Scan for the cell matching the given text and deliver its [X, Y] coordinate at center. 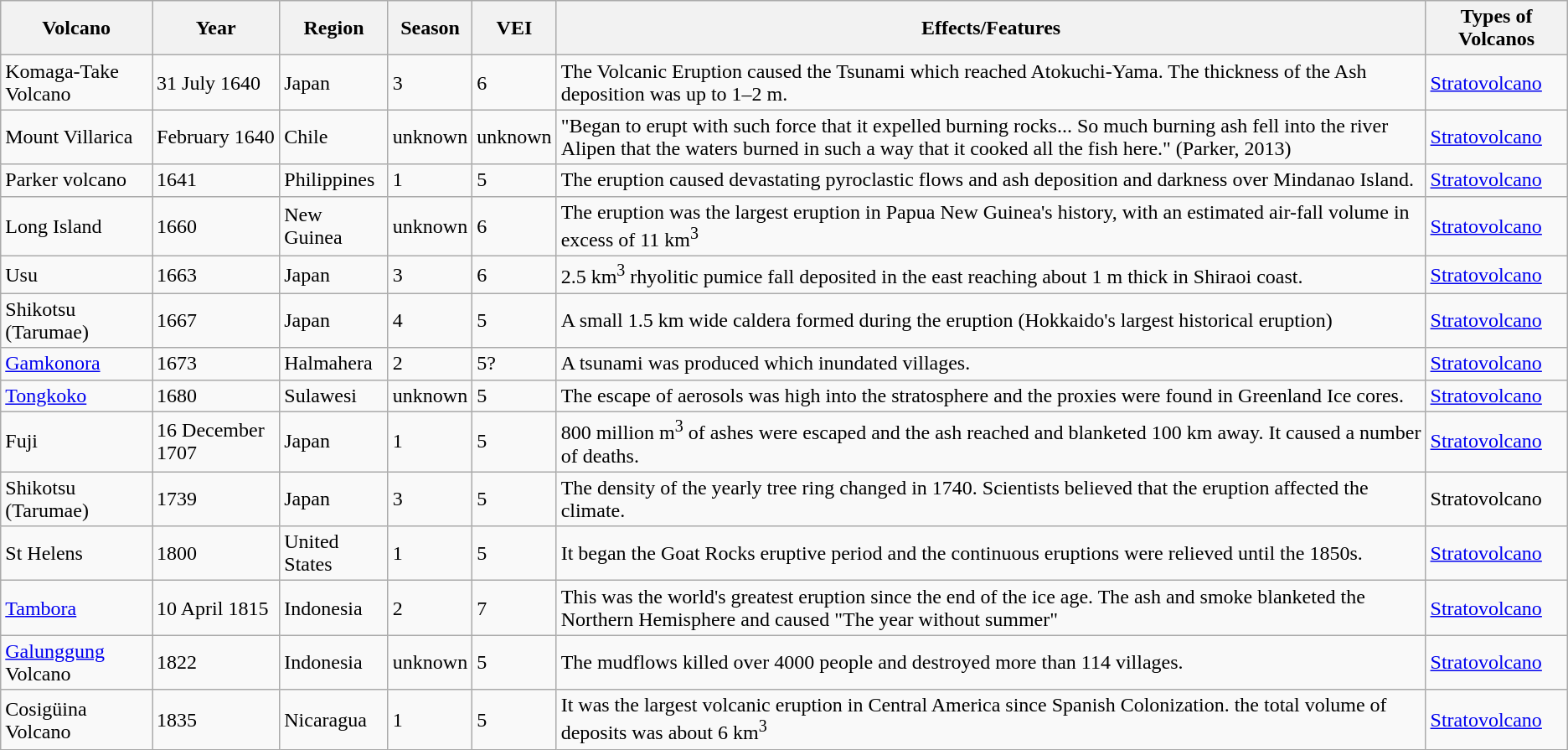
1663 [216, 275]
1667 [216, 320]
Usu [77, 275]
800 million m3 of ashes were escaped and the ash reached and blanketed 100 km away. It caused a number of deaths. [991, 442]
Philippines [334, 180]
2.5 km3 rhyolitic pumice fall deposited in the east reaching about 1 m thick in Shiraoi coast. [991, 275]
It began the Goat Rocks eruptive period and the continuous eruptions were relieved until the 1850s. [991, 553]
1835 [216, 720]
VEI [514, 28]
New Guinea [334, 226]
1680 [216, 396]
Parker volcano [77, 180]
Gamkonora [77, 364]
5? [514, 364]
16 December 1707 [216, 442]
1641 [216, 180]
Halmahera [334, 364]
A small 1.5 km wide caldera formed during the eruption (Hokkaido's largest historical eruption) [991, 320]
St Helens [77, 553]
Types of Volcanos [1496, 28]
Komaga-Take Volcano [77, 82]
Volcano [77, 28]
The escape of aerosols was high into the stratosphere and the proxies were found in Greenland Ice cores. [991, 396]
Galunggung Volcano [77, 662]
1800 [216, 553]
1660 [216, 226]
Nicaragua [334, 720]
February 1640 [216, 137]
1673 [216, 364]
Sulawesi [334, 396]
United States [334, 553]
Chile [334, 137]
4 [430, 320]
The mudflows killed over 4000 people and destroyed more than 114 villages. [991, 662]
The eruption caused devastating pyroclastic flows and ash deposition and darkness over Mindanao Island. [991, 180]
Year [216, 28]
1739 [216, 499]
Tambora [77, 608]
1822 [216, 662]
Region [334, 28]
Season [430, 28]
Effects/Features [991, 28]
Cosigüina Volcano [77, 720]
10 April 1815 [216, 608]
Tongkoko [77, 396]
31 July 1640 [216, 82]
The density of the yearly tree ring changed in 1740. Scientists believed that the eruption affected the climate. [991, 499]
Mount Villarica [77, 137]
It was the largest volcanic eruption in Central America since Spanish Colonization. the total volume of deposits was about 6 km3 [991, 720]
A tsunami was produced which inundated villages. [991, 364]
The eruption was the largest eruption in Papua New Guinea's history, with an estimated air-fall volume in excess of 11 km3 [991, 226]
7 [514, 608]
Fuji [77, 442]
The Volcanic Eruption caused the Tsunami which reached Atokuchi-Yama. The thickness of the Ash deposition was up to 1–2 m. [991, 82]
Long Island [77, 226]
